Provide the (X, Y) coordinate of the cell's center where the given text is located.  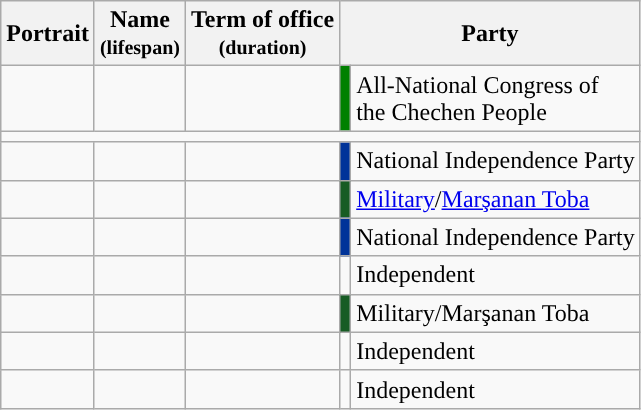
Name(lifespan) (140, 34)
All-National Congress ofthe Chechen People (496, 98)
Party (490, 34)
Portrait (48, 34)
Term of office(duration) (262, 34)
